Detect which cell encompasses the target text, then output its [X, Y] center coordinate. 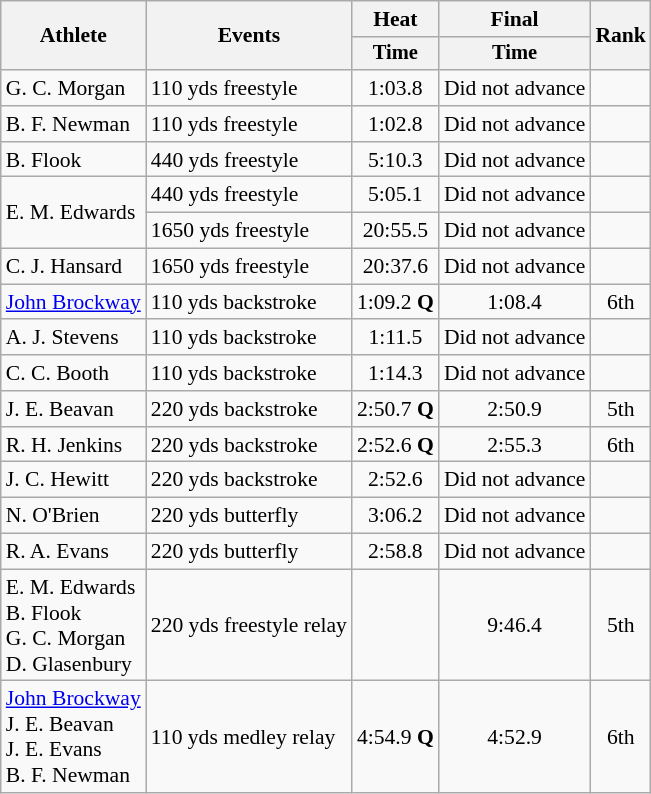
110 yds medley relay [249, 737]
Rank [620, 36]
20:55.5 [396, 231]
2:50.9 [515, 409]
20:37.6 [396, 267]
2:52.6 Q [396, 445]
B. Flook [74, 160]
E. M. Edwards [74, 212]
2:50.7 Q [396, 409]
5:05.1 [396, 195]
N. O'Brien [74, 516]
John BrockwayJ. E. BeavanJ. E. EvansB. F. Newman [74, 737]
C. C. Booth [74, 373]
A. J. Stevens [74, 338]
5:10.3 [396, 160]
Athlete [74, 36]
1:08.4 [515, 302]
J. C. Hewitt [74, 480]
G. C. Morgan [74, 88]
John Brockway [74, 302]
B. F. Newman [74, 124]
2:58.8 [396, 552]
3:06.2 [396, 516]
2:52.6 [396, 480]
1:11.5 [396, 338]
Heat [396, 19]
Final [515, 19]
R. A. Evans [74, 552]
1:03.8 [396, 88]
R. H. Jenkins [74, 445]
4:54.9 Q [396, 737]
1:09.2 Q [396, 302]
J. E. Beavan [74, 409]
9:46.4 [515, 625]
E. M. EdwardsB. FlookG. C. MorganD. Glasenbury [74, 625]
1:14.3 [396, 373]
4:52.9 [515, 737]
220 yds freestyle relay [249, 625]
1:02.8 [396, 124]
2:55.3 [515, 445]
Events [249, 36]
C. J. Hansard [74, 267]
